Find where the given text appears and provide that cell's center as (X, Y) coordinate. 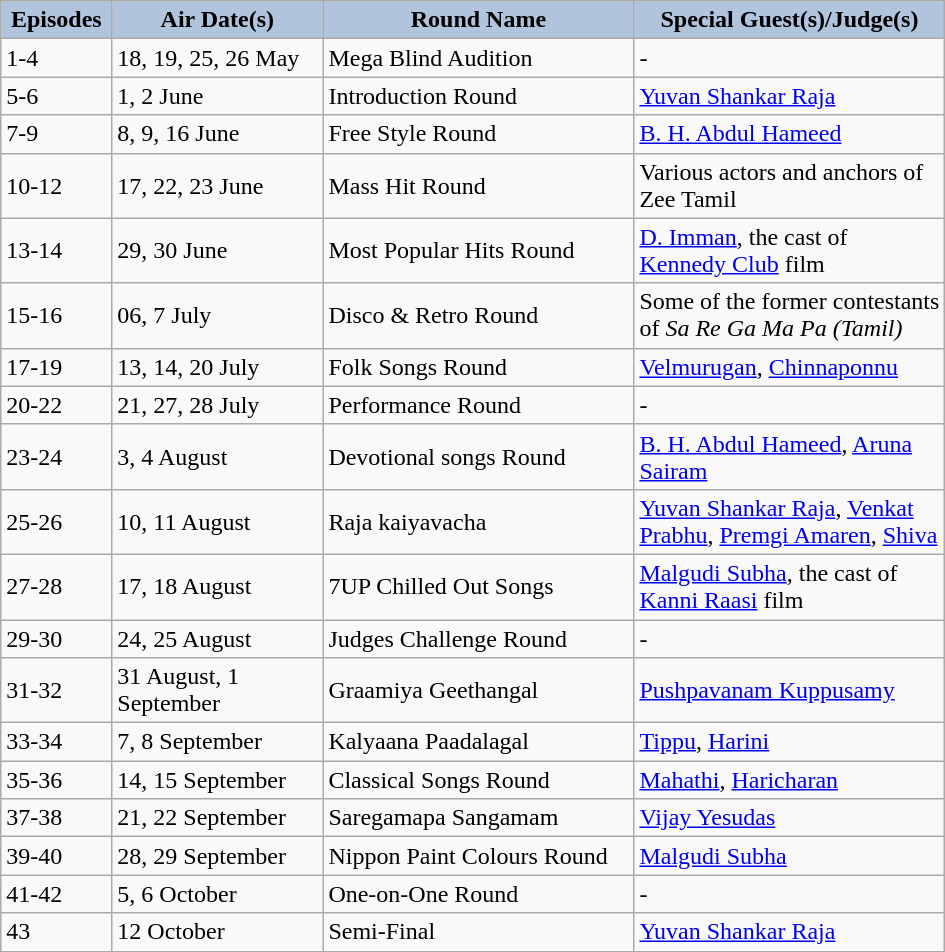
3, 4 August (218, 456)
Kalyaana Paadalagal (478, 742)
Devotional songs Round (478, 456)
17, 22, 23 June (218, 186)
14, 15 September (218, 780)
7, 8 September (218, 742)
10, 11 August (218, 522)
7UP Chilled Out Songs (478, 586)
7-9 (56, 134)
21, 22 September (218, 818)
25-26 (56, 522)
5, 6 October (218, 894)
Introduction Round (478, 96)
Semi-Final (478, 932)
13, 14, 20 July (218, 367)
Mega Blind Audition (478, 58)
Mahathi, Haricharan (790, 780)
24, 25 August (218, 639)
1, 2 June (218, 96)
8, 9, 16 June (218, 134)
B. H. Abdul Hameed (790, 134)
Vijay Yesudas (790, 818)
D. Imman, the cast of Kennedy Club film (790, 250)
Velmurugan, Chinnaponnu (790, 367)
12 October (218, 932)
31-32 (56, 690)
Air Date(s) (218, 20)
29, 30 June (218, 250)
39-40 (56, 856)
28, 29 September (218, 856)
Mass Hit Round (478, 186)
20-22 (56, 405)
Nippon Paint Colours Round (478, 856)
Graamiya Geethangal (478, 690)
35-36 (56, 780)
43 (56, 932)
31 August, 1 September (218, 690)
Round Name (478, 20)
Classical Songs Round (478, 780)
33-34 (56, 742)
10-12 (56, 186)
Free Style Round (478, 134)
17, 18 August (218, 586)
Some of the former contestants of Sa Re Ga Ma Pa (Tamil) (790, 316)
13-14 (56, 250)
Saregamapa Sangamam (478, 818)
18, 19, 25, 26 May (218, 58)
Raja kaiyavacha (478, 522)
06, 7 July (218, 316)
17-19 (56, 367)
Judges Challenge Round (478, 639)
23-24 (56, 456)
1-4 (56, 58)
21, 27, 28 July (218, 405)
Malgudi Subha (790, 856)
37-38 (56, 818)
Tippu, Harini (790, 742)
Performance Round (478, 405)
Yuvan Shankar Raja, Venkat Prabhu, Premgi Amaren, Shiva (790, 522)
Disco & Retro Round (478, 316)
5-6 (56, 96)
Malgudi Subha, the cast of Kanni Raasi film (790, 586)
One-on-One Round (478, 894)
Special Guest(s)/Judge(s) (790, 20)
Most Popular Hits Round (478, 250)
15-16 (56, 316)
Various actors and anchors of Zee Tamil (790, 186)
Episodes (56, 20)
Pushpavanam Kuppusamy (790, 690)
Folk Songs Round (478, 367)
27-28 (56, 586)
B. H. Abdul Hameed, Aruna Sairam (790, 456)
29-30 (56, 639)
41-42 (56, 894)
